Search for the cell housing the specified text and yield its (x, y) center coordinate. 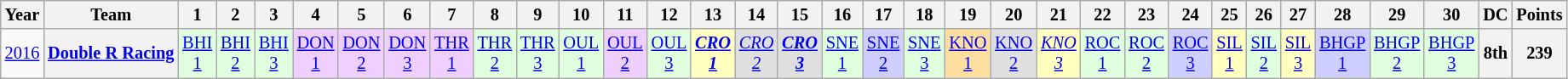
DON2 (361, 54)
27 (1298, 14)
KNO3 (1059, 54)
THR3 (537, 54)
5 (361, 14)
Year (22, 14)
12 (669, 14)
2 (235, 14)
CRO3 (800, 54)
21 (1059, 14)
10 (581, 14)
BHI2 (235, 54)
OUL2 (625, 54)
CRO2 (756, 54)
ROC2 (1146, 54)
24 (1191, 14)
DON3 (407, 54)
BHGP2 (1397, 54)
DC (1496, 14)
OUL1 (581, 54)
26 (1264, 14)
22 (1103, 14)
8th (1496, 54)
11 (625, 14)
Points (1539, 14)
19 (968, 14)
18 (924, 14)
17 (883, 14)
Double R Racing (111, 54)
Team (111, 14)
CRO1 (713, 54)
SIL2 (1264, 54)
SNE1 (842, 54)
239 (1539, 54)
BHGP3 (1451, 54)
8 (495, 14)
9 (537, 14)
7 (451, 14)
THR2 (495, 54)
15 (800, 14)
16 (842, 14)
1 (198, 14)
28 (1342, 14)
14 (756, 14)
THR1 (451, 54)
OUL3 (669, 54)
SIL1 (1229, 54)
6 (407, 14)
2016 (22, 54)
DON1 (316, 54)
BHI1 (198, 54)
13 (713, 14)
3 (274, 14)
SIL3 (1298, 54)
SNE2 (883, 54)
KNO1 (968, 54)
KNO2 (1014, 54)
29 (1397, 14)
BHGP1 (1342, 54)
SNE3 (924, 54)
20 (1014, 14)
23 (1146, 14)
25 (1229, 14)
ROC3 (1191, 54)
4 (316, 14)
30 (1451, 14)
ROC1 (1103, 54)
BHI3 (274, 54)
